Capture the cell that displays the provided text and extract its [X, Y] central coordinate. 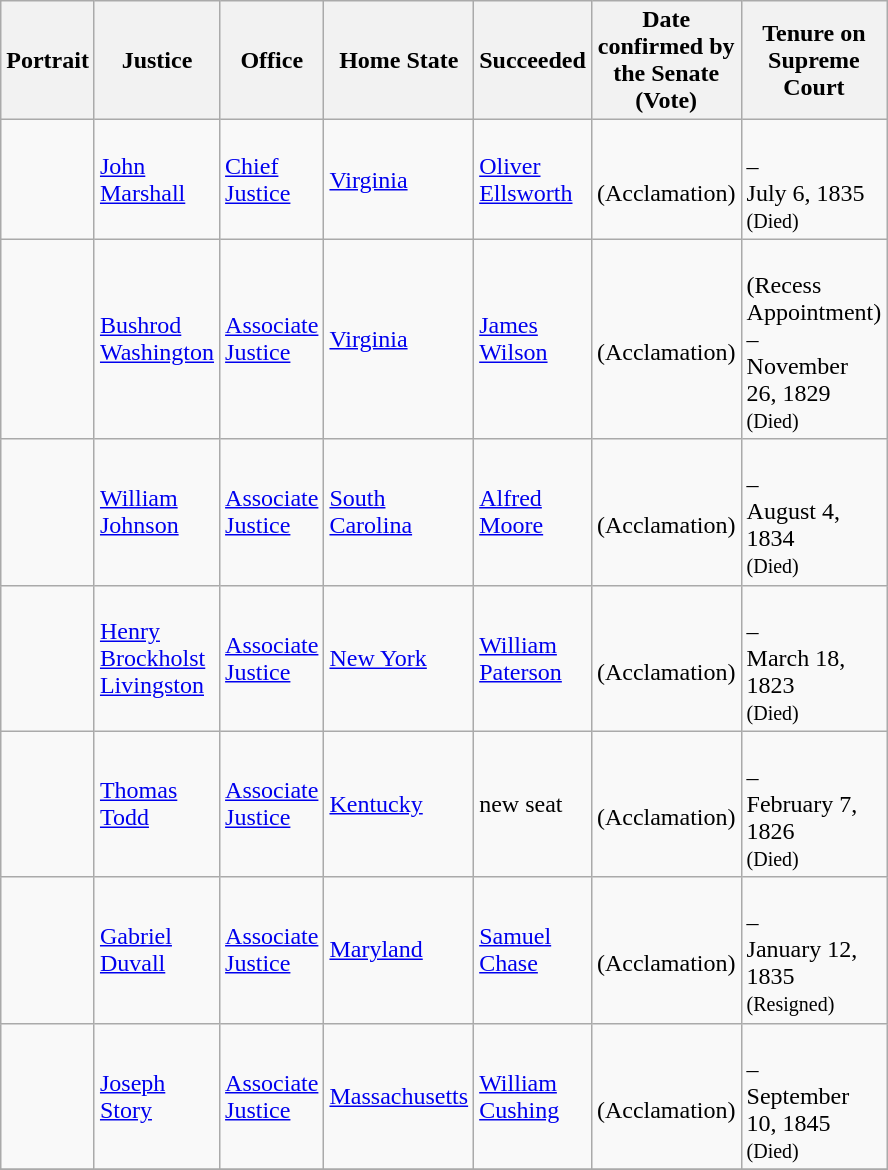
Justice [156, 60]
Bushrod Washington [156, 339]
–February 7, 1826(Died) [814, 804]
Office [272, 60]
William Paterson [533, 658]
Alfred Moore [533, 512]
South Carolina [399, 512]
Joseph Story [156, 1096]
Massachusetts [399, 1096]
Oliver Ellsworth [533, 180]
New York [399, 658]
new seat [533, 804]
John Marshall [156, 180]
Thomas Todd [156, 804]
James Wilson [533, 339]
(Recess Appointment)–November 26, 1829(Died) [814, 339]
Kentucky [399, 804]
–August 4, 1834(Died) [814, 512]
Gabriel Duvall [156, 950]
Henry Brockholst Livingston [156, 658]
Portrait [48, 60]
Tenure on Supreme Court [814, 60]
Samuel Chase [533, 950]
William Johnson [156, 512]
Succeeded [533, 60]
–September 10, 1845(Died) [814, 1096]
William Cushing [533, 1096]
–January 12, 1835(Resigned) [814, 950]
Chief Justice [272, 180]
–July 6, 1835(Died) [814, 180]
Maryland [399, 950]
Date confirmed by the Senate(Vote) [666, 60]
Home State [399, 60]
–March 18, 1823(Died) [814, 658]
